Locate the cell with the specified text and output its [X, Y] center coordinate. 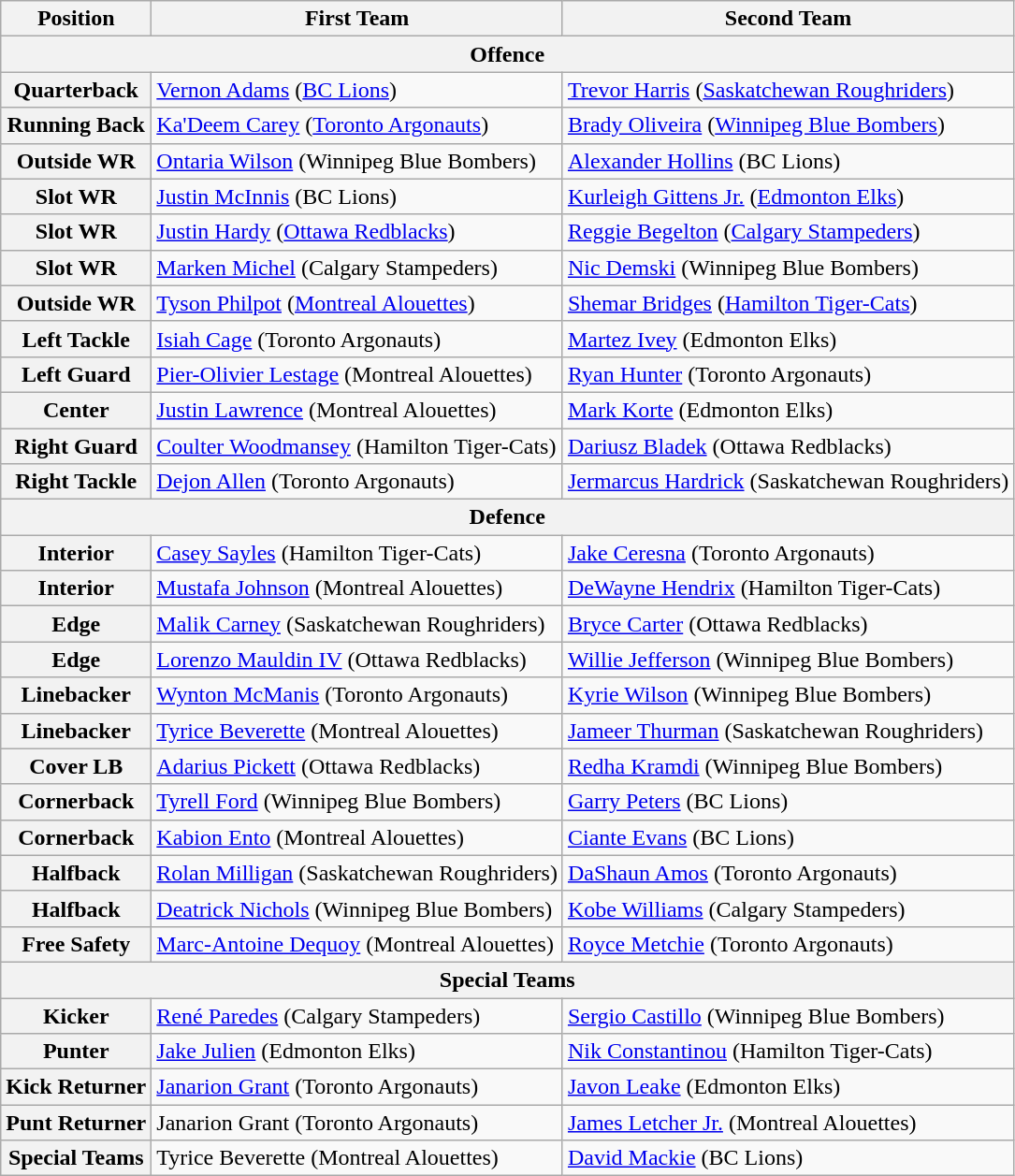
Willie Jefferson (Winnipeg Blue Bombers) [788, 660]
Tyson Philpot (Montreal Alouettes) [357, 303]
Mustafa Johnson (Montreal Alouettes) [357, 588]
Offence [507, 54]
Justin Hardy (Ottawa Redblacks) [357, 232]
DeWayne Hendrix (Hamilton Tiger-Cats) [788, 588]
Left Guard [77, 374]
Justin Lawrence (Montreal Alouettes) [357, 410]
Punter [77, 1052]
Running Back [77, 125]
Wynton McManis (Toronto Argonauts) [357, 695]
Marc-Antoine Dequoy (Montreal Alouettes) [357, 944]
Sergio Castillo (Winnipeg Blue Bombers) [788, 1015]
Left Tackle [77, 339]
René Paredes (Calgary Stampeders) [357, 1015]
James Letcher Jr. (Montreal Alouettes) [788, 1123]
Mark Korte (Edmonton Elks) [788, 410]
Coulter Woodmansey (Hamilton Tiger-Cats) [357, 446]
Defence [507, 517]
Kabion Ento (Montreal Alouettes) [357, 837]
Tyrell Ford (Winnipeg Blue Bombers) [357, 802]
Malik Carney (Saskatchewan Roughriders) [357, 624]
Ryan Hunter (Toronto Argonauts) [788, 374]
Nic Demski (Winnipeg Blue Bombers) [788, 268]
Brady Oliveira (Winnipeg Blue Bombers) [788, 125]
Martez Ivey (Edmonton Elks) [788, 339]
Adarius Pickett (Ottawa Redblacks) [357, 766]
Kicker [77, 1015]
Cover LB [77, 766]
Rolan Milligan (Saskatchewan Roughriders) [357, 873]
Quarterback [77, 90]
Dariusz Bladek (Ottawa Redblacks) [788, 446]
Alexander Hollins (BC Lions) [788, 161]
Reggie Begelton (Calgary Stampeders) [788, 232]
Free Safety [77, 944]
Isiah Cage (Toronto Argonauts) [357, 339]
Pier-Olivier Lestage (Montreal Alouettes) [357, 374]
Dejon Allen (Toronto Argonauts) [357, 482]
Kick Returner [77, 1087]
Kurleigh Gittens Jr. (Edmonton Elks) [788, 196]
Right Tackle [77, 482]
Jake Julien (Edmonton Elks) [357, 1052]
Jake Ceresna (Toronto Argonauts) [788, 553]
Royce Metchie (Toronto Argonauts) [788, 944]
Javon Leake (Edmonton Elks) [788, 1087]
Right Guard [77, 446]
David Mackie (BC Lions) [788, 1158]
Ka'Deem Carey (Toronto Argonauts) [357, 125]
Trevor Harris (Saskatchewan Roughriders) [788, 90]
Vernon Adams (BC Lions) [357, 90]
Jermarcus Hardrick (Saskatchewan Roughriders) [788, 482]
Ciante Evans (BC Lions) [788, 837]
Justin McInnis (BC Lions) [357, 196]
Jameer Thurman (Saskatchewan Roughriders) [788, 731]
Nik Constantinou (Hamilton Tiger-Cats) [788, 1052]
Redha Kramdi (Winnipeg Blue Bombers) [788, 766]
Center [77, 410]
Position [77, 19]
Ontaria Wilson (Winnipeg Blue Bombers) [357, 161]
Garry Peters (BC Lions) [788, 802]
Deatrick Nichols (Winnipeg Blue Bombers) [357, 908]
Lorenzo Mauldin IV (Ottawa Redblacks) [357, 660]
Kyrie Wilson (Winnipeg Blue Bombers) [788, 695]
First Team [357, 19]
DaShaun Amos (Toronto Argonauts) [788, 873]
Marken Michel (Calgary Stampeders) [357, 268]
Shemar Bridges (Hamilton Tiger-Cats) [788, 303]
Bryce Carter (Ottawa Redblacks) [788, 624]
Kobe Williams (Calgary Stampeders) [788, 908]
Punt Returner [77, 1123]
Casey Sayles (Hamilton Tiger-Cats) [357, 553]
Second Team [788, 19]
